Detect which cell encompasses the target text, then output its (X, Y) center coordinate. 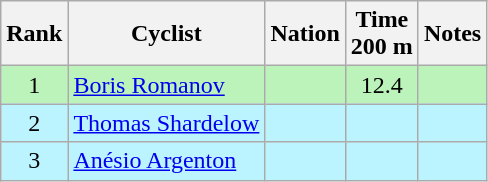
Boris Romanov (166, 85)
Thomas Shardelow (166, 123)
Nation (305, 34)
Cyclist (166, 34)
3 (34, 161)
Rank (34, 34)
2 (34, 123)
1 (34, 85)
Anésio Argenton (166, 161)
Time200 m (382, 34)
12.4 (382, 85)
Notes (452, 34)
